Locate the cell with the specified text and output its [X, Y] center coordinate. 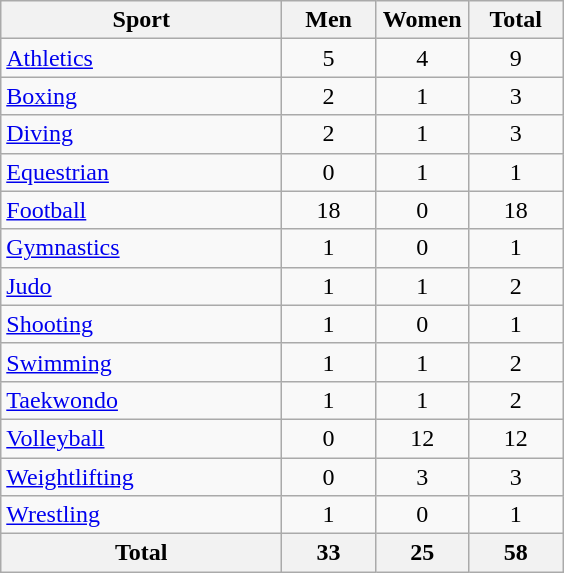
Gymnastics [142, 248]
Weightlifting [142, 477]
33 [329, 553]
4 [422, 58]
Athletics [142, 58]
Men [329, 20]
9 [516, 58]
Boxing [142, 96]
58 [516, 553]
Volleyball [142, 438]
Shooting [142, 324]
Women [422, 20]
5 [329, 58]
Swimming [142, 362]
Sport [142, 20]
25 [422, 553]
Equestrian [142, 172]
Taekwondo [142, 400]
Wrestling [142, 515]
Judo [142, 286]
Football [142, 210]
Diving [142, 134]
